Return [X, Y] of the center of cell containing provided text 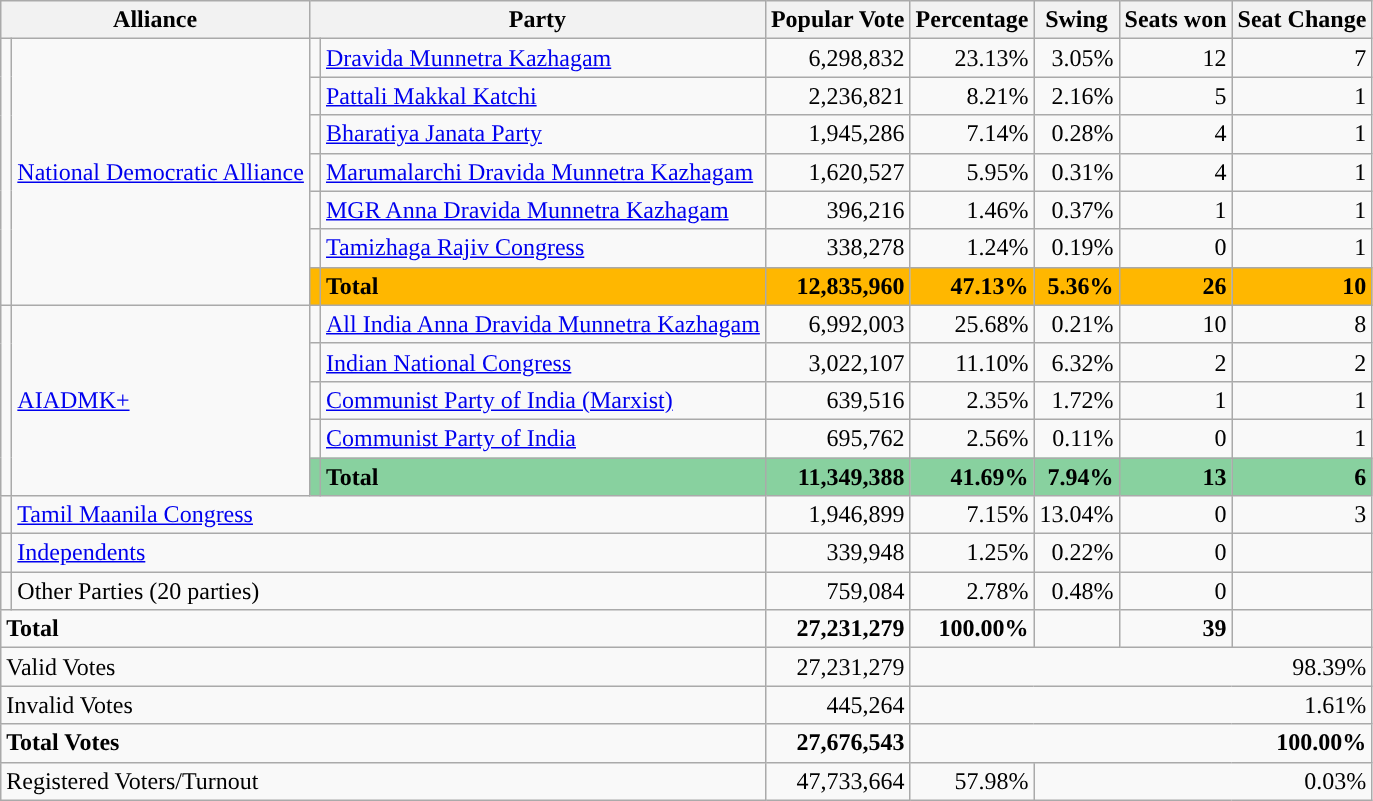
98.39% [1141, 667]
6.32% [1076, 362]
7.15% [972, 515]
3.05% [1076, 58]
Registered Voters/Turnout [384, 781]
0.28% [1076, 134]
1.24% [972, 248]
8 [1302, 324]
Bharatiya Janata Party [542, 134]
2.35% [972, 400]
0.03% [1203, 781]
6,298,832 [838, 58]
Seats won [1176, 20]
Total Votes [384, 743]
Popular Vote [838, 20]
0.11% [1076, 438]
6 [1302, 477]
5.95% [972, 172]
445,264 [838, 705]
47.13% [972, 286]
All India Anna Dravida Munnetra Kazhagam [542, 324]
639,516 [838, 400]
3 [1302, 515]
695,762 [838, 438]
26 [1176, 286]
AIADMK+ [161, 400]
Alliance [156, 20]
12,835,960 [838, 286]
1.72% [1076, 400]
12 [1176, 58]
National Democratic Alliance [161, 172]
2.56% [972, 438]
7.94% [1076, 477]
Communist Party of India (Marxist) [542, 400]
2.16% [1076, 96]
0.48% [1076, 591]
8.21% [972, 96]
1.46% [972, 210]
2.78% [972, 591]
Swing [1076, 20]
Seat Change [1302, 20]
25.68% [972, 324]
5.36% [1076, 286]
396,216 [838, 210]
0.37% [1076, 210]
Indian National Congress [542, 362]
Party [537, 20]
3,022,107 [838, 362]
1.61% [1141, 705]
47,733,664 [838, 781]
Marumalarchi Dravida Munnetra Kazhagam [542, 172]
0.31% [1076, 172]
1,945,286 [838, 134]
Tamizhaga Rajiv Congress [542, 248]
0.22% [1076, 553]
11.10% [972, 362]
1,946,899 [838, 515]
Tamil Maanila Congress [389, 515]
Dravida Munnetra Kazhagam [542, 58]
13 [1176, 477]
27,676,543 [838, 743]
Percentage [972, 20]
1.25% [972, 553]
11,349,388 [838, 477]
Other Parties (20 parties) [389, 591]
759,084 [838, 591]
Invalid Votes [384, 705]
2,236,821 [838, 96]
23.13% [972, 58]
338,278 [838, 248]
13.04% [1076, 515]
41.69% [972, 477]
Pattali Makkal Katchi [542, 96]
Independents [389, 553]
7.14% [972, 134]
0.19% [1076, 248]
7 [1302, 58]
339,948 [838, 553]
MGR Anna Dravida Munnetra Kazhagam [542, 210]
39 [1176, 629]
6,992,003 [838, 324]
1,620,527 [838, 172]
57.98% [972, 781]
Valid Votes [384, 667]
5 [1176, 96]
0.21% [1076, 324]
Communist Party of India [542, 438]
